For the text-containing cell, return its midpoint in [X, Y] coordinate format. 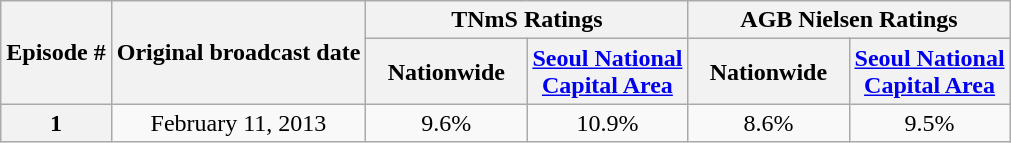
February 11, 2013 [238, 123]
10.9% [608, 123]
1 [56, 123]
8.6% [768, 123]
9.5% [930, 123]
AGB Nielsen Ratings [849, 20]
TNmS Ratings [527, 20]
9.6% [446, 123]
Episode # [56, 52]
Original broadcast date [238, 52]
